Search for the cell housing the specified text and yield its (x, y) center coordinate. 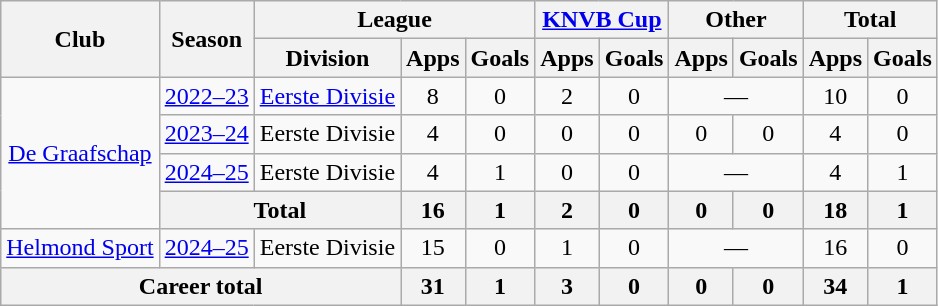
Helmond Sport (80, 248)
34 (835, 286)
Career total (201, 286)
Other (736, 20)
KNVB Cup (602, 20)
Division (327, 58)
League (394, 20)
2023–24 (206, 134)
Club (80, 39)
De Graafschap (80, 153)
3 (567, 286)
31 (433, 286)
Season (206, 39)
8 (433, 96)
18 (835, 210)
2022–23 (206, 96)
10 (835, 96)
15 (433, 248)
